Provide the (x, y) coordinate of the cell's center where the given text is located.  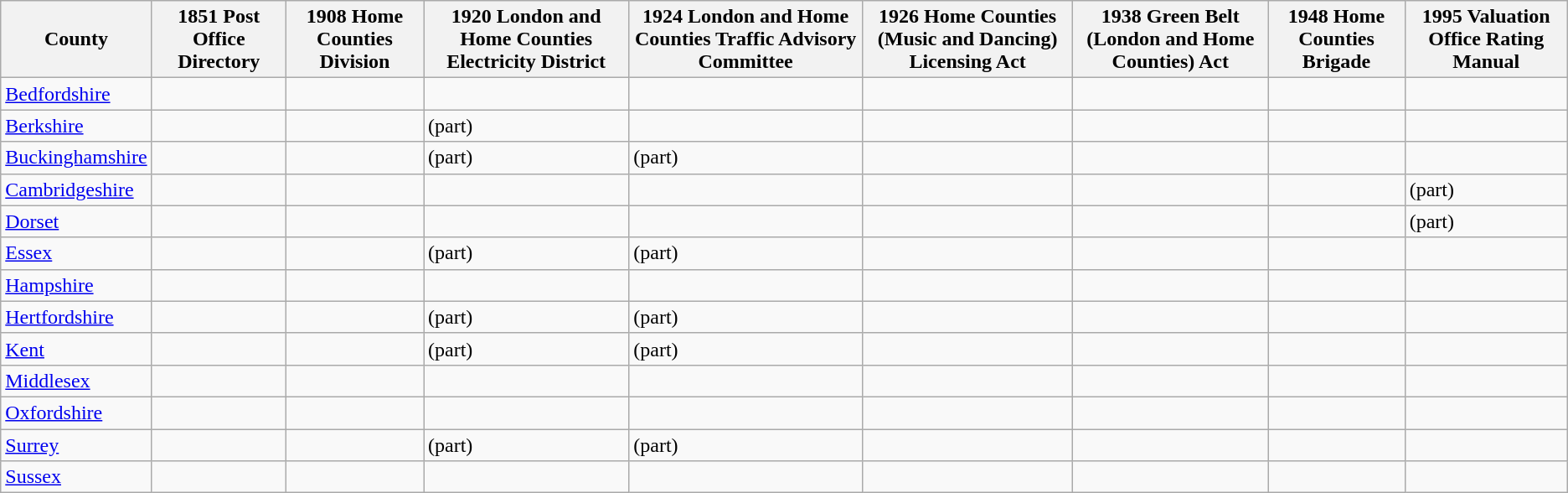
1995 Valuation Office Rating Manual (1486, 39)
1924 London and Home Counties Traffic Advisory Committee (745, 39)
1926 Home Counties (Music and Dancing) Licensing Act (967, 39)
Hertfordshire (76, 317)
1908 Home Counties Division (354, 39)
Berkshire (76, 126)
Sussex (76, 477)
Oxfordshire (76, 413)
County (76, 39)
Hampshire (76, 285)
Dorset (76, 221)
Buckinghamshire (76, 158)
1938 Green Belt (London and Home Counties) Act (1171, 39)
Middlesex (76, 381)
Kent (76, 349)
1948 Home Counties Brigade (1337, 39)
Surrey (76, 445)
Essex (76, 253)
Bedfordshire (76, 94)
Cambridgeshire (76, 189)
1851 Post Office Directory (219, 39)
1920 London and Home Counties Electricity District (526, 39)
